Output the (x, y) coordinate of the center of the cell containing the given text.  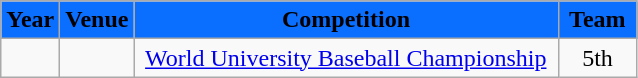
Venue (97, 20)
Team (598, 20)
Year (30, 20)
Competition (346, 20)
5th (598, 58)
World University Baseball Championship (346, 58)
